Return [x, y] of the center of cell containing provided text 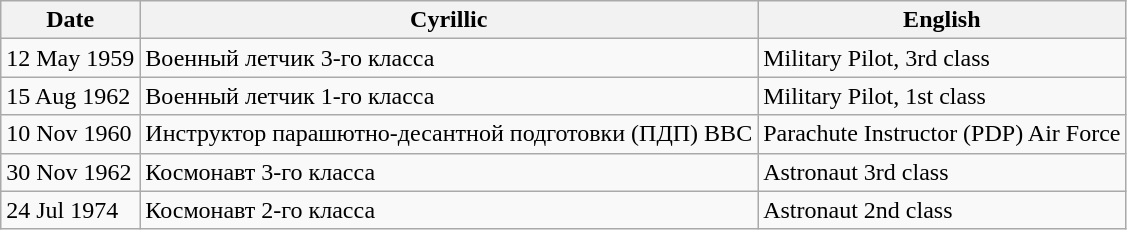
10 Nov 1960 [70, 134]
Военный летчик 3-го класса [449, 58]
Date [70, 20]
Космонавт 3-го класса [449, 172]
Astronaut 3rd class [942, 172]
Военный летчик 1-го класса [449, 96]
30 Nov 1962 [70, 172]
Military Pilot, 1st class [942, 96]
Military Pilot, 3rd class [942, 58]
Инструктор парашютно-десантной подготовки (ПДП) ВВС [449, 134]
Astronaut 2nd class [942, 210]
Космонавт 2-го класса [449, 210]
24 Jul 1974 [70, 210]
Parachute Instructor (PDP) Air Force [942, 134]
Cyrillic [449, 20]
English [942, 20]
12 May 1959 [70, 58]
15 Aug 1962 [70, 96]
